Return the [X, Y] coordinate for the center point of the cell that contains the specified text.  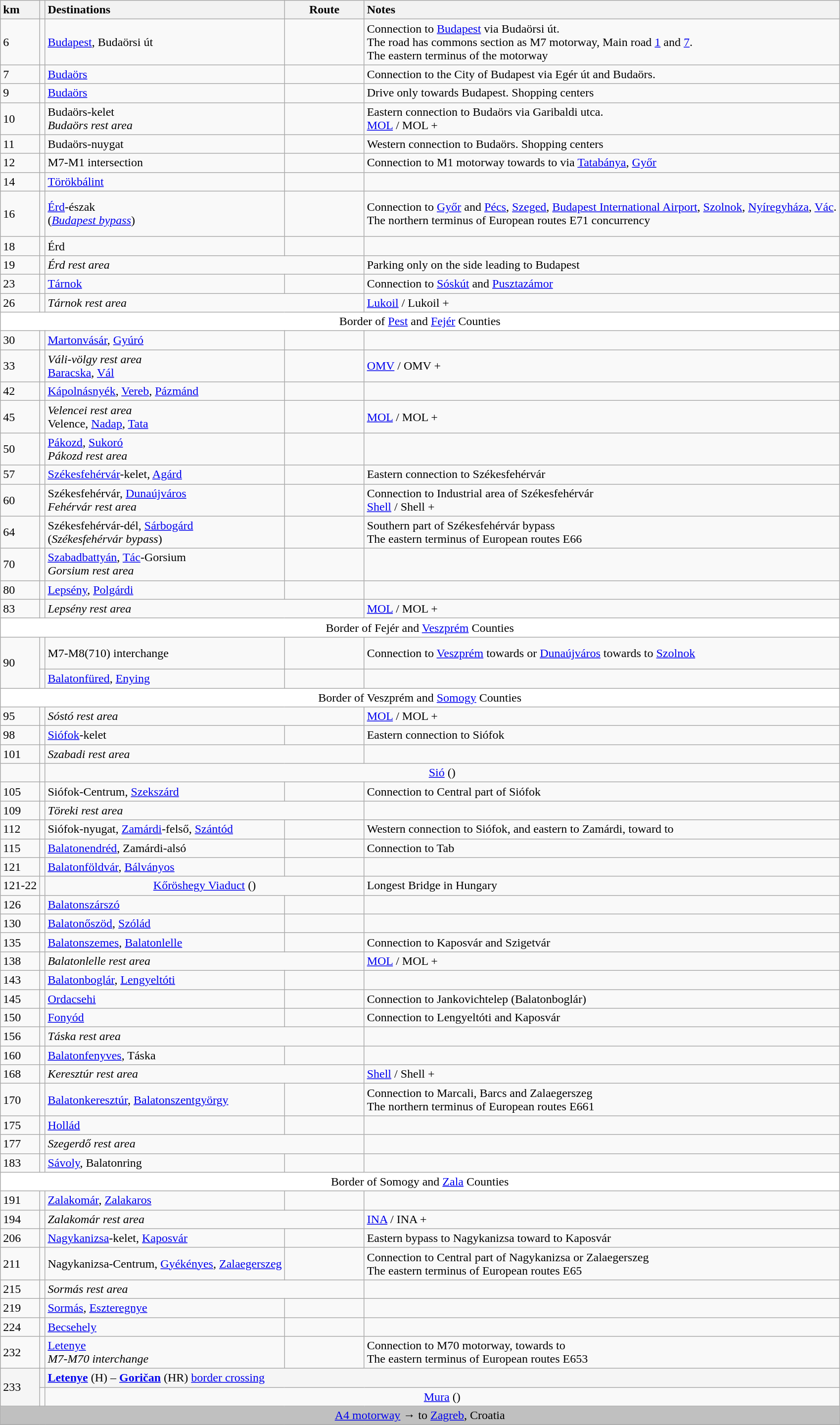
M7-M8(710) interchange [165, 653]
Kápolnásnyék, Vereb, Pázmánd [165, 391]
Longest Bridge in Hungary [602, 886]
Nagykanizsa-Centrum, Gyékényes, Zalaegerszeg [165, 1264]
A4 motorway → to Zagreb, Croatia [420, 1416]
Nagykanizsa-kelet, Kaposvár [165, 1238]
80 [20, 590]
INA / INA + [602, 1219]
Connection to Industrial area of Székesfehérvár Shell / Shell + [602, 500]
105 [20, 792]
Lukoil / Lukoil + [602, 302]
Sormás rest area [205, 1289]
Érd [165, 246]
Zalakomár rest area [205, 1219]
LetenyeM7-M70 interchange [165, 1353]
Pákozd, Sukoró Pákozd rest area [165, 449]
50 [20, 449]
Eastern connection to Székesfehérvár [602, 475]
Balatonboglár, Lengyeltóti [165, 980]
Ordacsehi [165, 999]
Connection to M70 motorway, towards to The eastern terminus of European routes E653 [602, 1353]
Balatonfüred, Enying [165, 678]
Kőröshegy Viaduct () [205, 886]
Váli-völgy rest area Baracska, Vál [165, 366]
121-22 [20, 886]
Siófok-nyugat, Zamárdi-felső, Szántód [165, 829]
Border of Somogy and Zala Counties [420, 1182]
Eastern bypass to Nagykanizsa toward to Kaposvár [602, 1238]
Connection to Veszprém towards or Dunaújváros towards to Szolnok [602, 653]
Siófok-kelet [165, 735]
Érd-észak(Budapest bypass) [165, 214]
26 [20, 302]
Letenye (H) – Goričan (HR) border crossing [442, 1378]
12 [20, 163]
191 [20, 1200]
Budaörs-nuygat [165, 144]
206 [20, 1238]
233 [20, 1387]
183 [20, 1163]
Székesfehérvár, Dunaújváros Fehérvár rest area [165, 500]
177 [20, 1144]
95 [20, 716]
Sió () [442, 773]
Törökbálint [165, 182]
14 [20, 182]
Drive only towards Budapest. Shopping centers [602, 93]
Tárnok [165, 284]
Sormás, Eszteregnye [165, 1308]
60 [20, 500]
42 [20, 391]
Érd rest area [205, 265]
Lepsény, Polgárdi [165, 590]
160 [20, 1055]
Destinations [165, 10]
Eastern connection to Siófok [602, 735]
232 [20, 1353]
Southern part of Székesfehérvár bypassThe eastern terminus of European routes E66 [602, 532]
Connection to Lengyeltóti and Kaposvár [602, 1018]
Western connection to Budaörs. Shopping centers [602, 144]
Balatonendréd, Zamárdi-alsó [165, 848]
Lepsény rest area [205, 609]
45 [20, 417]
Connection to Marcali, Barcs and ZalaegerszegThe northern terminus of European routes E661 [602, 1099]
Budapest, Budaörsi út [165, 42]
6 [20, 42]
Keresztúr rest area [205, 1074]
112 [20, 829]
135 [20, 942]
130 [20, 923]
57 [20, 475]
109 [20, 810]
Connection to Tab [602, 848]
Balatonlelle rest area [205, 961]
Balatonföldvár, Bálványos [165, 867]
Velencei rest area Velence, Nadap, Tata [165, 417]
Balatonőszöd, Szólád [165, 923]
Border of Pest and Fejér Counties [420, 322]
138 [20, 961]
101 [20, 754]
Becsehely [165, 1327]
90 [20, 662]
145 [20, 999]
219 [20, 1308]
Zalakomár, Zalakaros [165, 1200]
115 [20, 848]
9 [20, 93]
Sóstó rest area [205, 716]
Táska rest area [205, 1037]
M7-M1 intersection [165, 163]
km [20, 10]
Székesfehérvár-dél, Sárbogárd(Székesfehérvár bypass) [165, 532]
33 [20, 366]
Siófok-Centrum, Szekszárd [165, 792]
Mura () [442, 1397]
168 [20, 1074]
121 [20, 867]
7 [20, 74]
126 [20, 904]
70 [20, 564]
156 [20, 1037]
Fonyód [165, 1018]
Szegerdő rest area [205, 1144]
Connection to Budapest via Budaörsi út.The road has commons section as M7 motorway, Main road 1 and 7.The eastern terminus of the motorway [602, 42]
215 [20, 1289]
Martonvásár, Gyúró [165, 340]
143 [20, 980]
Shell / Shell + [602, 1074]
211 [20, 1264]
Connection to Central part of Siófok [602, 792]
Border of Veszprém and Somogy Counties [420, 697]
Connection to the City of Budapest via Egér út and Budaörs. [602, 74]
10 [20, 119]
11 [20, 144]
Töreki rest area [205, 810]
Western connection to Siófok, and eastern to Zamárdi, toward to [602, 829]
Hollád [165, 1125]
Route [325, 10]
Connection to Sóskút and Pusztazámor [602, 284]
19 [20, 265]
16 [20, 214]
Connection to Kaposvár and Szigetvár [602, 942]
18 [20, 246]
Parking only on the side leading to Budapest [602, 265]
224 [20, 1327]
Szabadi rest area [205, 754]
30 [20, 340]
Balatonszárszó [165, 904]
Notes [602, 10]
175 [20, 1125]
Balatonkeresztúr, Balatonszentgyörgy [165, 1099]
83 [20, 609]
23 [20, 284]
Budaörs-kelet Budaörs rest area [165, 119]
Balatonfenyves, Táska [165, 1055]
Sávoly, Balatonring [165, 1163]
170 [20, 1099]
Connection to M1 motorway towards to via Tatabánya, Győr [602, 163]
Border of Fejér and Veszprém Counties [420, 627]
Balatonszemes, Balatonlelle [165, 942]
150 [20, 1018]
OMV / OMV + [602, 366]
Szabadbattyán, Tác-Gorsium Gorsium rest area [165, 564]
Székesfehérvár-kelet, Agárd [165, 475]
Eastern connection to Budaörs via Garibaldi utca. MOL / MOL + [602, 119]
Connection to Jankovichtelep (Balatonboglár) [602, 999]
194 [20, 1219]
Connection to Central part of Nagykanizsa or ZalaegerszegThe eastern terminus of European routes E65 [602, 1264]
98 [20, 735]
64 [20, 532]
Tárnok rest area [205, 302]
